Determine the (X, Y) coordinate at the center of the cell enclosing the given text.  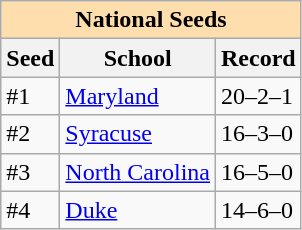
#1 (30, 96)
Syracuse (138, 134)
#2 (30, 134)
14–6–0 (259, 210)
National Seeds (151, 20)
Maryland (138, 96)
#3 (30, 172)
North Carolina (138, 172)
16–5–0 (259, 172)
#4 (30, 210)
Seed (30, 58)
School (138, 58)
16–3–0 (259, 134)
Record (259, 58)
20–2–1 (259, 96)
Duke (138, 210)
